Search for the cell housing the specified text and yield its (X, Y) center coordinate. 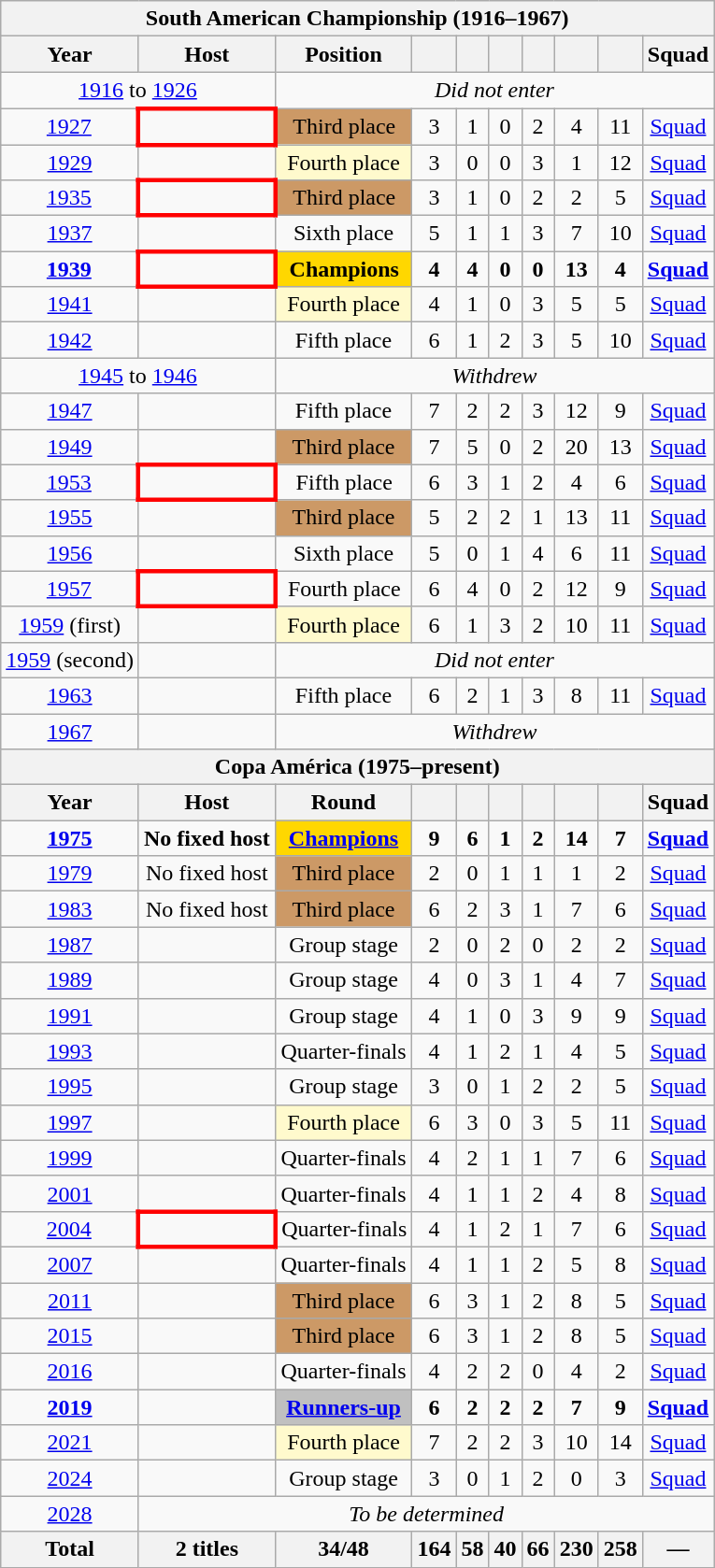
1987 (70, 945)
258 (621, 1549)
Runners-up (344, 1407)
1947 (70, 411)
1937 (70, 234)
58 (473, 1549)
1935 (70, 198)
1975 (70, 838)
2004 (70, 1229)
1939 (70, 269)
1957 (70, 589)
2019 (70, 1407)
1995 (70, 1087)
1953 (70, 482)
— (678, 1549)
1991 (70, 1016)
2024 (70, 1478)
1989 (70, 980)
To be determined (426, 1514)
1983 (70, 909)
40 (505, 1549)
2007 (70, 1264)
2 titles (207, 1549)
2015 (70, 1336)
164 (434, 1549)
1997 (70, 1122)
Position (344, 54)
1993 (70, 1051)
1959 (second) (70, 660)
66 (538, 1549)
230 (576, 1549)
1999 (70, 1158)
1949 (70, 447)
34/48 (344, 1549)
1929 (70, 162)
Copa América (1975–present) (357, 767)
1955 (70, 518)
2011 (70, 1300)
2016 (70, 1372)
South American Championship (1916–1967) (357, 19)
1956 (70, 553)
2028 (70, 1514)
1941 (70, 305)
1927 (70, 126)
Total (70, 1549)
2021 (70, 1443)
20 (576, 447)
1979 (70, 874)
1959 (first) (70, 624)
1942 (70, 340)
1945 to 1946 (138, 376)
1967 (70, 732)
1916 to 1926 (138, 91)
2001 (70, 1193)
1963 (70, 695)
Round (344, 803)
